Determine the [x, y] coordinate at the center of the cell enclosing the given text.  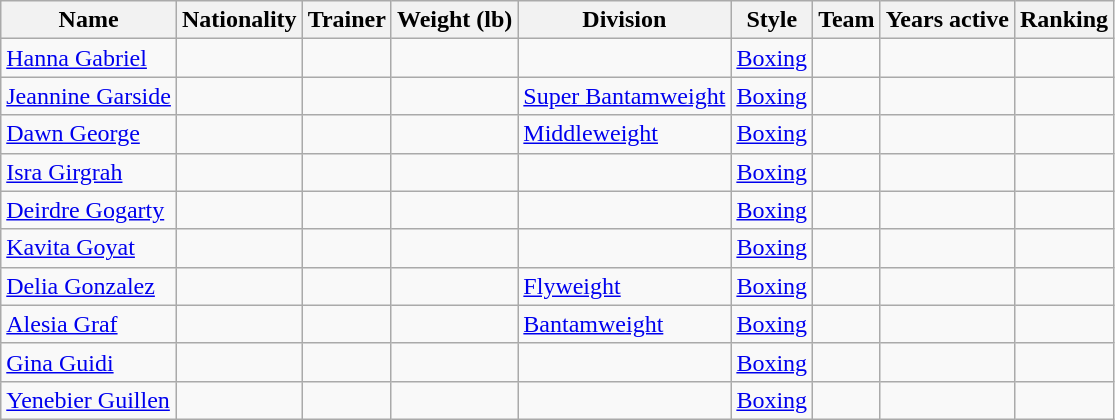
Weight (lb) [454, 20]
Hanna Gabriel [89, 58]
Nationality [239, 20]
Team [847, 20]
Delia Gonzalez [89, 286]
Yenebier Guillen [89, 400]
Years active [947, 20]
Name [89, 20]
Flyweight [624, 286]
Alesia Graf [89, 324]
Super Bantamweight [624, 96]
Dawn George [89, 134]
Gina Guidi [89, 362]
Deirdre Gogarty [89, 210]
Kavita Goyat [89, 248]
Middleweight [624, 134]
Isra Girgrah [89, 172]
Bantamweight [624, 324]
Trainer [346, 20]
Style [772, 20]
Jeannine Garside [89, 96]
Ranking [1064, 20]
Division [624, 20]
